Output the (X, Y) coordinate of the center of the cell containing the given text.  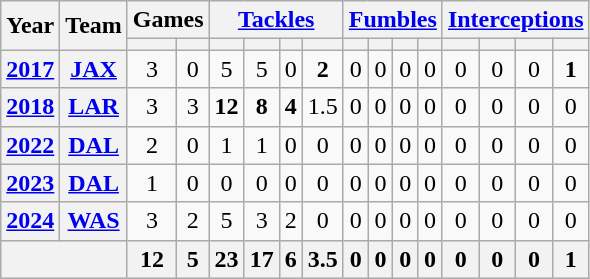
2017 (30, 69)
23 (226, 259)
6 (290, 259)
8 (262, 107)
Games (168, 20)
17 (262, 259)
LAR (94, 107)
2023 (30, 183)
WAS (94, 221)
2018 (30, 107)
1.5 (322, 107)
Interceptions (516, 20)
Tackles (276, 20)
4 (290, 107)
2022 (30, 145)
2024 (30, 221)
3.5 (322, 259)
Year (30, 26)
Fumbles (392, 20)
Team (94, 26)
JAX (94, 69)
